Detect which cell encompasses the target text, then output its [x, y] center coordinate. 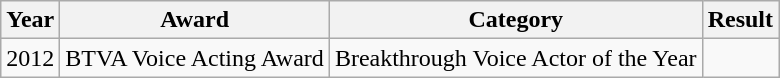
2012 [30, 58]
Result [740, 20]
Category [516, 20]
BTVA Voice Acting Award [195, 58]
Year [30, 20]
Breakthrough Voice Actor of the Year [516, 58]
Award [195, 20]
